Detect which cell encompasses the target text, then output its (X, Y) center coordinate. 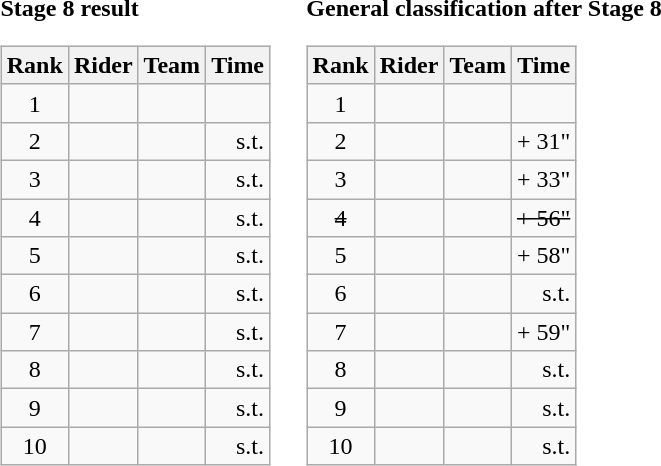
+ 59" (543, 332)
+ 31" (543, 141)
+ 33" (543, 179)
+ 58" (543, 256)
+ 56" (543, 217)
